For the text-containing cell, return its midpoint in [x, y] coordinate format. 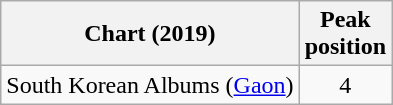
4 [345, 85]
Peakposition [345, 34]
Chart (2019) [150, 34]
South Korean Albums (Gaon) [150, 85]
